Determine the (X, Y) coordinate at the center of the cell enclosing the given text.  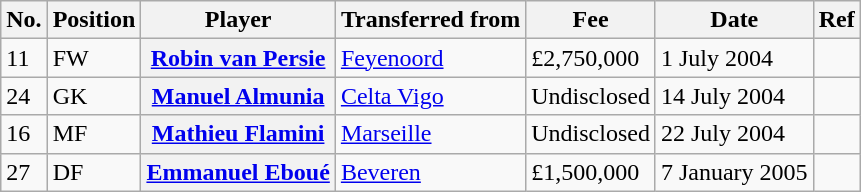
1 July 2004 (734, 58)
GK (94, 96)
Manuel Almunia (238, 96)
Beveren (430, 172)
16 (24, 134)
DF (94, 172)
Date (734, 20)
Emmanuel Eboué (238, 172)
MF (94, 134)
Robin van Persie (238, 58)
Transferred from (430, 20)
Marseille (430, 134)
Ref (836, 20)
22 July 2004 (734, 134)
Feyenoord (430, 58)
No. (24, 20)
Mathieu Flamini (238, 134)
£2,750,000 (591, 58)
7 January 2005 (734, 172)
£1,500,000 (591, 172)
Fee (591, 20)
11 (24, 58)
14 July 2004 (734, 96)
Player (238, 20)
FW (94, 58)
Position (94, 20)
27 (24, 172)
Celta Vigo (430, 96)
24 (24, 96)
